Scan for the cell matching the given text and deliver its [x, y] coordinate at center. 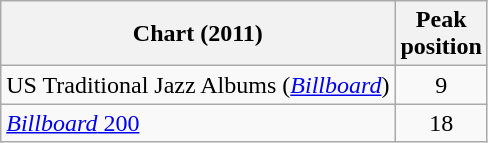
9 [441, 85]
Chart (2011) [198, 34]
Peakposition [441, 34]
18 [441, 123]
Billboard 200 [198, 123]
US Traditional Jazz Albums (Billboard) [198, 85]
